Output the (x, y) coordinate of the center of the cell containing the given text.  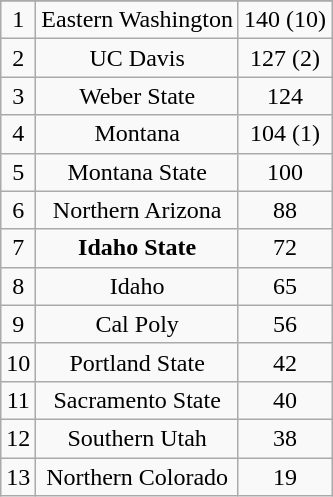
Idaho State (138, 248)
3 (18, 96)
Northern Colorado (138, 477)
UC Davis (138, 58)
9 (18, 324)
42 (284, 362)
Southern Utah (138, 438)
140 (10) (284, 20)
19 (284, 477)
Idaho (138, 286)
Montana (138, 134)
104 (1) (284, 134)
56 (284, 324)
5 (18, 172)
65 (284, 286)
1 (18, 20)
6 (18, 210)
40 (284, 400)
Cal Poly (138, 324)
72 (284, 248)
100 (284, 172)
2 (18, 58)
12 (18, 438)
Sacramento State (138, 400)
7 (18, 248)
124 (284, 96)
Eastern Washington (138, 20)
8 (18, 286)
4 (18, 134)
127 (2) (284, 58)
Portland State (138, 362)
Northern Arizona (138, 210)
38 (284, 438)
13 (18, 477)
88 (284, 210)
Montana State (138, 172)
Weber State (138, 96)
10 (18, 362)
11 (18, 400)
